Locate the cell with the specified text and output its [X, Y] center coordinate. 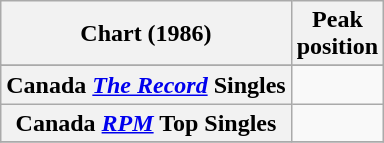
Peakposition [337, 34]
Canada The Record Singles [146, 85]
Chart (1986) [146, 34]
Canada RPM Top Singles [146, 123]
